Provide the [X, Y] coordinate of the cell's center where the given text is located.  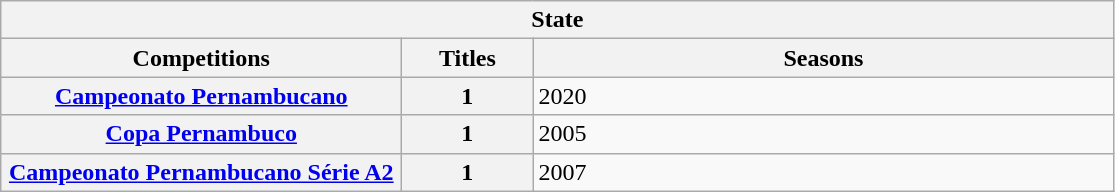
Seasons [824, 58]
Titles [468, 58]
State [558, 20]
2005 [824, 134]
Campeonato Pernambucano [202, 96]
Campeonato Pernambucano Série A2 [202, 172]
2007 [824, 172]
Competitions [202, 58]
2020 [824, 96]
Copa Pernambuco [202, 134]
